Search for the cell housing the specified text and yield its (x, y) center coordinate. 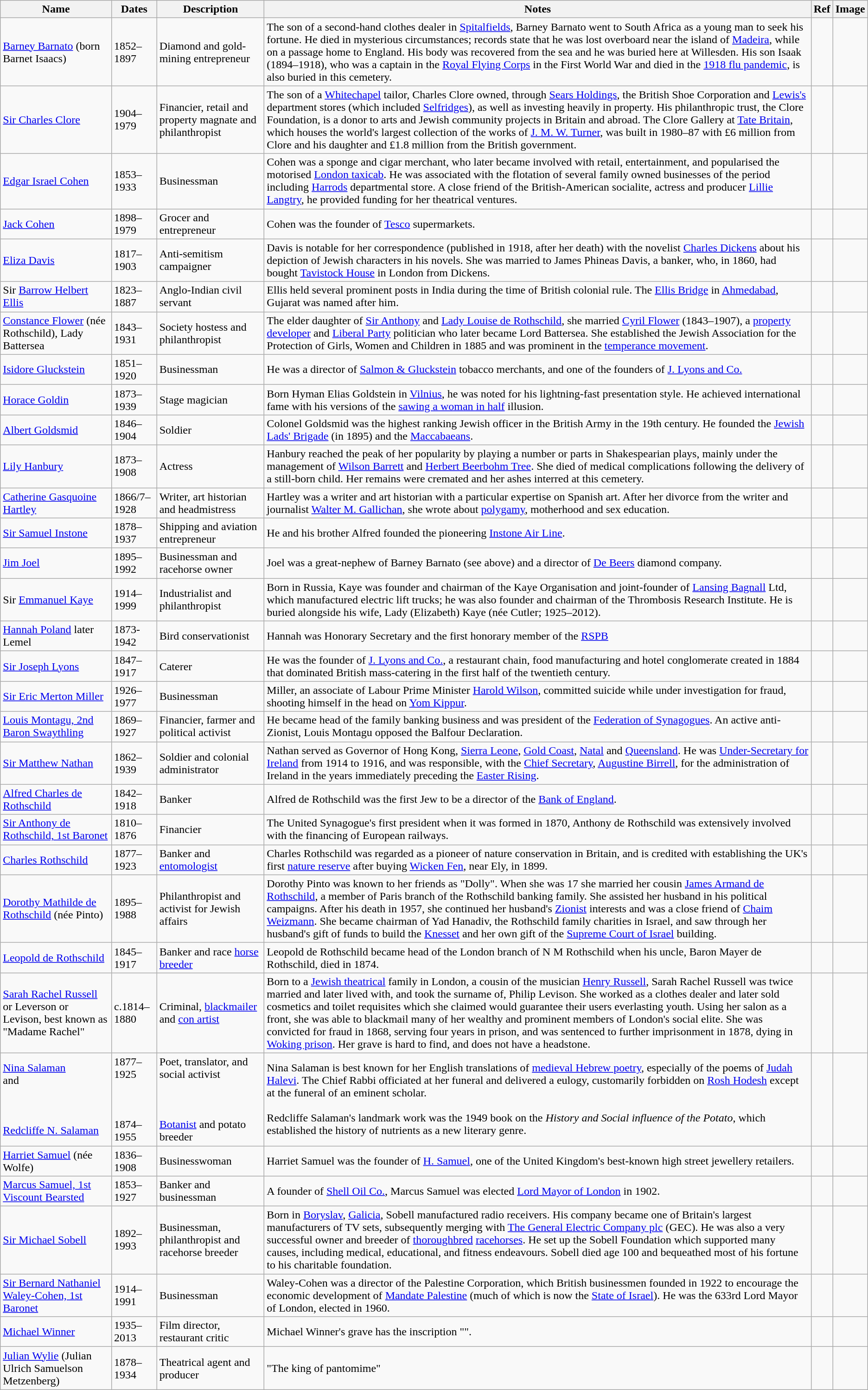
1877–19251874–1955 (134, 1099)
1873–1908 (134, 466)
Joel was a great-nephew of Barney Barnato (see above) and a director of De Beers diamond company. (538, 563)
Cohen was the founder of Tesco supermarkets. (538, 224)
Catherine Gasquoine Hartley (56, 503)
Banker and entomologist (211, 860)
1869–1927 (134, 726)
1898–1979 (134, 224)
Banker and race horse breeder (211, 957)
Notes (538, 9)
Charles Rothschild (56, 860)
1892–1993 (134, 1240)
Albert Goldsmid (56, 429)
1853–1933 (134, 181)
Soldier and colonial administrator (211, 763)
Description (211, 9)
Ellis held several prominent posts in India during the time of British colonial rule. The Ellis Bridge in Ahmedabad, Gujarat was named after him. (538, 297)
Harriet Samuel was the founder of H. Samuel, one of the United Kingdom's best-known high street jewellery retailers. (538, 1160)
Sir Matthew Nathan (56, 763)
1817–1903 (134, 260)
Marcus Samuel, 1st Viscount Bearsted (56, 1191)
1866/7–1928 (134, 503)
Hannah Poland later Lemel (56, 636)
Businesswoman (211, 1160)
1895–1992 (134, 563)
1846–1904 (134, 429)
Sir Bernard Nathaniel Waley-Cohen, 1st Baronet (56, 1295)
Jack Cohen (56, 224)
Harriet Samuel (née Wolfe) (56, 1160)
Michael Winner's grave has the inscription "". (538, 1332)
A founder of Shell Oil Co., Marcus Samuel was elected Lord Mayor of London in 1902. (538, 1191)
Sarah Rachel Russell or Leverson or Levison, best known as "Madame Rachel" (56, 1013)
Julian Wylie (Julian Ulrich Samuelson Metzenberg) (56, 1368)
Sir Eric Merton Miller (56, 697)
Isidore Gluckstein (56, 369)
1823–1887 (134, 297)
Alfred de Rothschild was the first Jew to be a director of the Bank of England. (538, 800)
Leopold de Rothschild (56, 957)
Banker (211, 800)
Eliza Davis (56, 260)
Lily Hanbury (56, 466)
1836–1908 (134, 1160)
1852–1897 (134, 52)
Financier, retail and property magnate and philanthropist (211, 120)
Industrialist and philanthropist (211, 600)
Philanthropist and activist for Jewish affairs (211, 909)
Shipping and aviation entrepreneur (211, 533)
Poet, translator, and social activist Botanist and potato breeder (211, 1099)
Sir Anthony de Rothschild, 1st Baronet (56, 829)
Louis Montagu, 2nd Baron Swaythling (56, 726)
Bird conservationist (211, 636)
Anti-semitism campaigner (211, 260)
Grocer and entrepreneur (211, 224)
1878–1934 (134, 1368)
Actress (211, 466)
Stage magician (211, 400)
Sir Samuel Instone (56, 533)
Criminal, blackmailer and con artist (211, 1013)
1895–1988 (134, 909)
Financier, farmer and political activist (211, 726)
Society hostess and philanthropist (211, 333)
Image (850, 9)
Sir Joseph Lyons (56, 666)
Dates (134, 9)
"The king of pantomime" (538, 1368)
He and his brother Alfred founded the pioneering Instone Air Line. (538, 533)
Michael Winner (56, 1332)
1877–1923 (134, 860)
1843–1931 (134, 333)
Hannah was Honorary Secretary and the first honorary member of the RSPB (538, 636)
1845–1917 (134, 957)
1904–1979 (134, 120)
Edgar Israel Cohen (56, 181)
Jim Joel (56, 563)
Name (56, 9)
Nina Salaman and Redcliffe N. Salaman (56, 1099)
Financier (211, 829)
Soldier (211, 429)
Sir Emmanuel Kaye (56, 600)
1847–1917 (134, 666)
Horace Goldin (56, 400)
1914–1999 (134, 600)
Leopold de Rothschild became head of the London branch of N M Rothschild when his uncle, Baron Mayer de Rothschild, died in 1874. (538, 957)
1851–1920 (134, 369)
Writer, art historian and headmistress (211, 503)
1873–1939 (134, 400)
Barney Barnato (born Barnet Isaacs) (56, 52)
Dorothy Mathilde de Rothschild (née Pinto) (56, 909)
Businessman, philanthropist and racehorse breeder (211, 1240)
1842–1918 (134, 800)
Caterer (211, 666)
Constance Flower (née Rothschild), Lady Battersea (56, 333)
Theatrical agent and producer (211, 1368)
1862–1939 (134, 763)
1878–1937 (134, 533)
Banker and businessman (211, 1191)
Ref (822, 9)
Sir Michael Sobell (56, 1240)
Sir Barrow Helbert Ellis (56, 297)
1926–1977 (134, 697)
Sir Charles Clore (56, 120)
Anglo-Indian civil servant (211, 297)
Alfred Charles de Rothschild (56, 800)
c.1814–1880 (134, 1013)
Film director, restaurant critic (211, 1332)
1935–2013 (134, 1332)
1873-1942 (134, 636)
He was a director of Salmon & Gluckstein tobacco merchants, and one of the founders of J. Lyons and Co. (538, 369)
1914–1991 (134, 1295)
Diamond and gold-mining entrepreneur (211, 52)
Businessman and racehorse owner (211, 563)
1810–1876 (134, 829)
1853–1927 (134, 1191)
